Pinpoint the cell where the given text exists, returning its (x, y) midpoint coordinate. 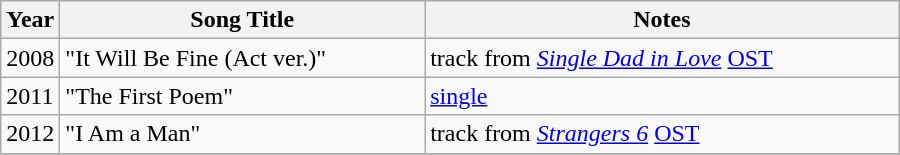
single (662, 96)
2008 (30, 58)
Song Title (242, 20)
2012 (30, 134)
"It Will Be Fine (Act ver.)" (242, 58)
track from Single Dad in Love OST (662, 58)
track from Strangers 6 OST (662, 134)
Notes (662, 20)
"The First Poem" (242, 96)
Year (30, 20)
"I Am a Man" (242, 134)
2011 (30, 96)
